Scan for the cell matching the given text and deliver its (X, Y) coordinate at center. 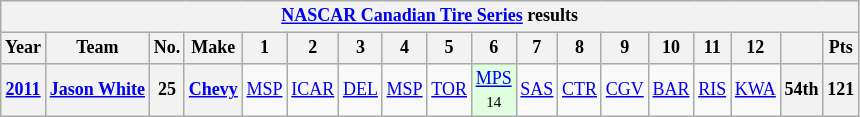
121 (841, 90)
1 (264, 48)
MPS14 (494, 90)
8 (580, 48)
2 (313, 48)
12 (755, 48)
SAS (537, 90)
Pts (841, 48)
2011 (24, 90)
7 (537, 48)
KWA (755, 90)
CTR (580, 90)
Make (213, 48)
3 (361, 48)
10 (671, 48)
54th (802, 90)
Jason White (97, 90)
NASCAR Canadian Tire Series results (430, 16)
BAR (671, 90)
CGV (624, 90)
5 (449, 48)
TOR (449, 90)
4 (404, 48)
6 (494, 48)
Chevy (213, 90)
9 (624, 48)
Year (24, 48)
RIS (712, 90)
DEL (361, 90)
11 (712, 48)
Team (97, 48)
No. (166, 48)
25 (166, 90)
ICAR (313, 90)
